Locate the cell with the specified text and output its (x, y) center coordinate. 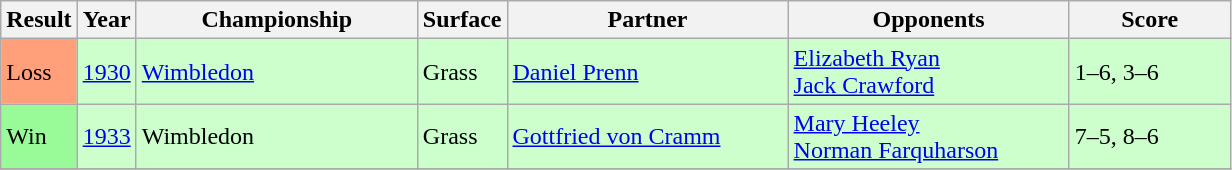
1930 (106, 72)
Win (39, 136)
Opponents (928, 20)
Daniel Prenn (648, 72)
Surface (462, 20)
Partner (648, 20)
Championship (276, 20)
Loss (39, 72)
Result (39, 20)
Score (1150, 20)
Elizabeth Ryan Jack Crawford (928, 72)
Gottfried von Cramm (648, 136)
7–5, 8–6 (1150, 136)
Year (106, 20)
1–6, 3–6 (1150, 72)
Mary Heeley Norman Farquharson (928, 136)
1933 (106, 136)
